Find where the given text appears and provide that cell's center as [x, y] coordinate. 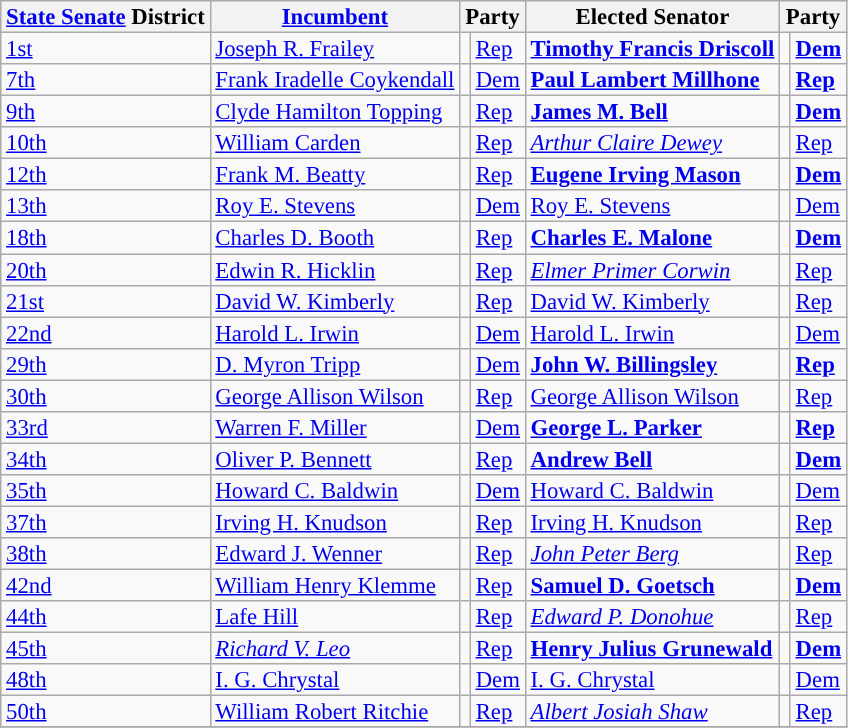
Paul Lambert Millhone [652, 80]
37th [106, 522]
42nd [106, 586]
Edward P. Donohue [652, 617]
Frank M. Beatty [335, 175]
Albert Josiah Shaw [652, 712]
35th [106, 491]
48th [106, 680]
10th [106, 143]
Eugene Irving Mason [652, 175]
7th [106, 80]
William Carden [335, 143]
Richard V. Leo [335, 649]
33rd [106, 428]
Frank Iradelle Coykendall [335, 80]
Samuel D. Goetsch [652, 586]
Joseph R. Frailey [335, 49]
44th [106, 617]
Clyde Hamilton Topping [335, 112]
Lafe Hill [335, 617]
James M. Bell [652, 112]
Charles D. Booth [335, 238]
Incumbent [335, 17]
John Peter Berg [652, 554]
Edward J. Wenner [335, 554]
William Robert Ritchie [335, 712]
30th [106, 396]
Arthur Claire Dewey [652, 143]
38th [106, 554]
D. Myron Tripp [335, 364]
12th [106, 175]
21st [106, 301]
John W. Billingsley [652, 364]
William Henry Klemme [335, 586]
Warren F. Miller [335, 428]
Edwin R. Hicklin [335, 270]
9th [106, 112]
Andrew Bell [652, 459]
45th [106, 649]
Elected Senator [652, 17]
1st [106, 49]
Oliver P. Bennett [335, 459]
George L. Parker [652, 428]
Charles E. Malone [652, 238]
Elmer Primer Corwin [652, 270]
Henry Julius Grunewald [652, 649]
50th [106, 712]
13th [106, 206]
22nd [106, 333]
State Senate District [106, 17]
20th [106, 270]
29th [106, 364]
34th [106, 459]
Timothy Francis Driscoll [652, 49]
18th [106, 238]
